Return the (X, Y) coordinate for the center point of the cell that contains the specified text.  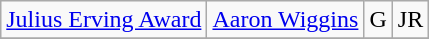
G (378, 20)
Aaron Wiggins (286, 20)
JR (410, 20)
Julius Erving Award (104, 20)
